Return [x, y] of the center of cell containing provided text 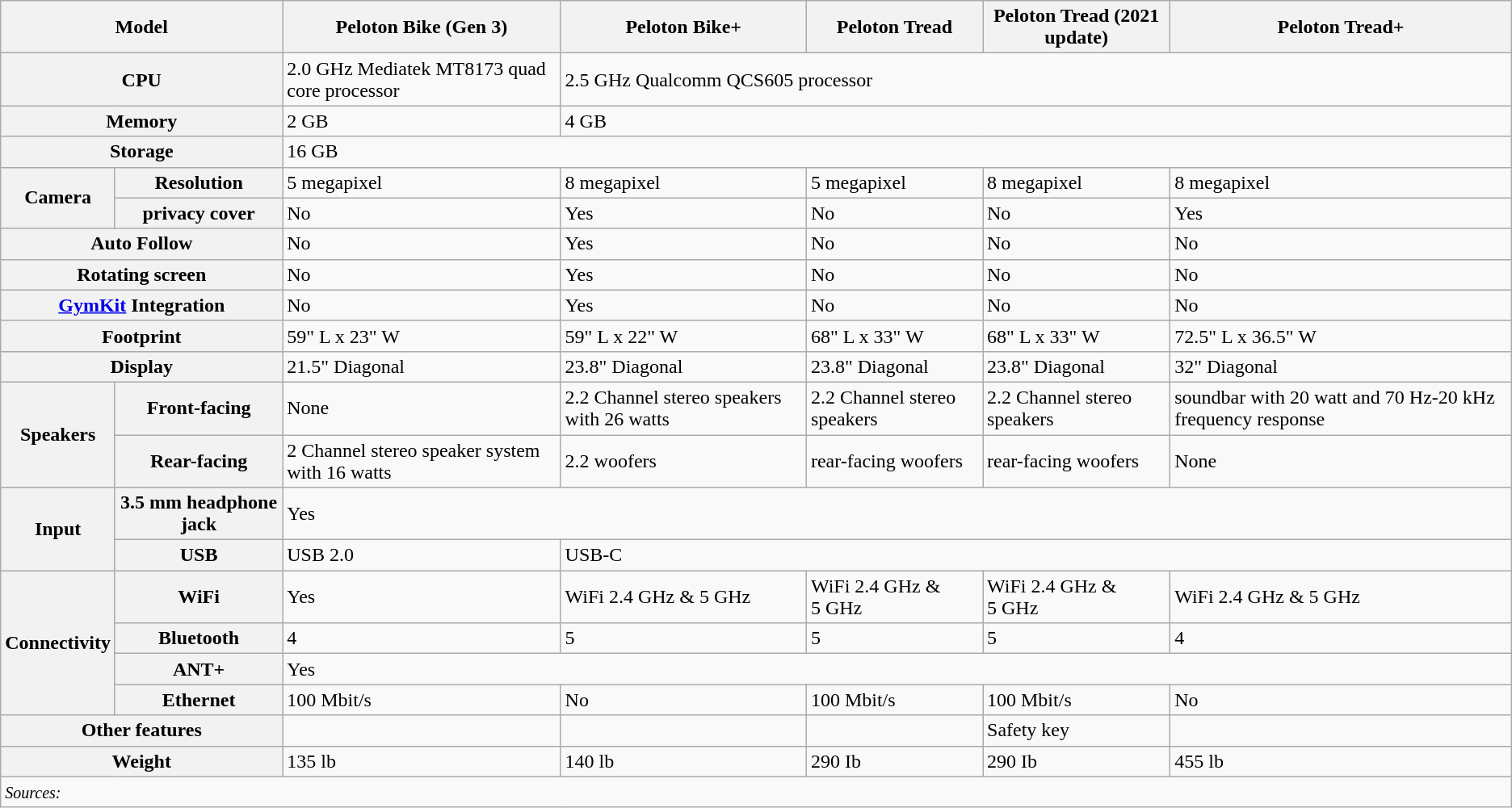
2.2 Channel stereo speakers with 26 watts [683, 408]
Footprint [142, 336]
2.2 woofers [683, 460]
Rear-facing [199, 460]
2.5 GHz Qualcomm QCS605 processor [1035, 79]
GymKit Integration [142, 305]
4 GB [1035, 121]
32" Diagonal [1341, 366]
455 lb [1341, 761]
USB-C [1035, 555]
Rotating screen [142, 274]
soundbar with 20 watt and 70 Hz-20 kHz frequency response [1341, 408]
59" L x 23" W [422, 336]
2.0 GHz Mediatek MT8173 quad core processor [422, 79]
Ethernet [199, 700]
3.5 mm headphone jack [199, 513]
Peloton Tread [894, 27]
Display [142, 366]
Front-facing [199, 408]
21.5" Diagonal [422, 366]
2 GB [422, 121]
Connectivity [58, 643]
Weight [142, 761]
Camera [58, 198]
Memory [142, 121]
59" L x 22" W [683, 336]
72.5" L x 36.5" W [1341, 336]
Peloton Bike+ [683, 27]
Safety key [1076, 731]
CPU [142, 79]
2 Channel stereo speaker system with 16 watts [422, 460]
Peloton Bike (Gen 3) [422, 27]
ANT+ [199, 669]
16 GB [897, 152]
Other features [142, 731]
USB 2.0 [422, 555]
Input [58, 530]
Model [142, 27]
Peloton Tread (2021 update) [1076, 27]
Auto Follow [142, 244]
WiFi [199, 597]
Speakers [58, 434]
135 lb [422, 761]
140 lb [683, 761]
privacy cover [199, 213]
Peloton Tread+ [1341, 27]
Sources: [756, 792]
Bluetooth [199, 638]
Storage [142, 152]
Resolution [199, 182]
USB [199, 555]
